Output the [x, y] coordinate of the center of the cell containing the given text.  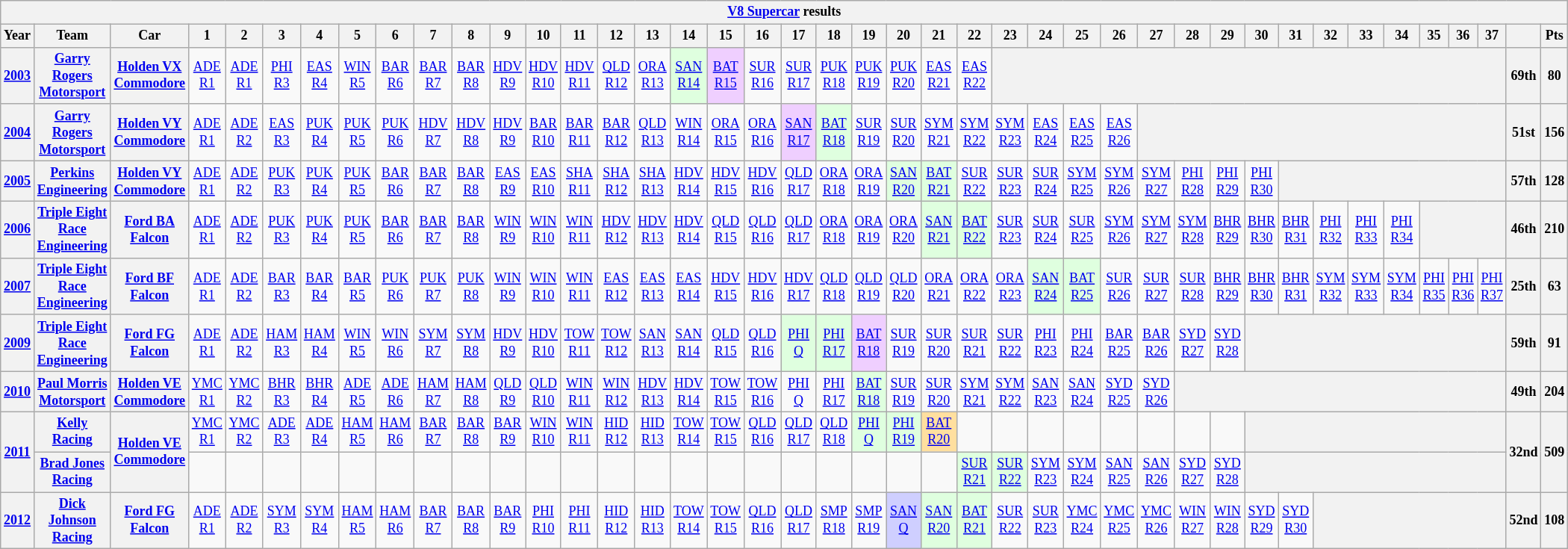
13 [653, 36]
SYMR34 [1401, 286]
EASR26 [1119, 132]
SYDR29 [1262, 521]
YMCR24 [1082, 521]
12 [617, 36]
2012 [18, 521]
11 [579, 36]
2007 [18, 286]
ORAR20 [903, 229]
46th [1523, 229]
Year [18, 36]
ORAR23 [1010, 286]
SURR27 [1157, 286]
WINR28 [1228, 521]
SURR17 [799, 75]
SANR17 [799, 132]
BATR22 [974, 229]
2011 [18, 451]
SYMR24 [1082, 472]
WINR6 [396, 343]
29 [1228, 36]
SYDR30 [1295, 521]
32 [1331, 36]
BATR15 [726, 75]
QLDR10 [544, 392]
49th [1523, 392]
SANR13 [653, 343]
1 [207, 36]
PHIR28 [1192, 181]
SANR26 [1157, 472]
PHIR36 [1463, 286]
SURR28 [1192, 286]
SMPR19 [869, 521]
PHIR10 [544, 521]
9 [508, 36]
SANR21 [939, 229]
26 [1119, 36]
PHIR29 [1228, 181]
SYMR32 [1331, 286]
SYMR4 [320, 521]
BARR3 [282, 286]
2005 [18, 181]
18 [833, 36]
27 [1157, 36]
PHIR35 [1434, 286]
63 [1555, 286]
4 [320, 36]
EASR9 [508, 181]
21 [939, 36]
PHIR33 [1366, 229]
PHIR23 [1046, 343]
WINR27 [1192, 521]
57th [1523, 181]
2006 [18, 229]
SHAR12 [617, 181]
BARR10 [544, 132]
PUKR7 [433, 286]
BARR4 [320, 286]
35 [1434, 36]
HDVR17 [799, 286]
EASR13 [653, 286]
156 [1555, 132]
PHIR11 [579, 521]
80 [1555, 75]
BARR25 [1119, 343]
Ford BF Falcon [149, 286]
QLDR12 [617, 75]
210 [1555, 229]
24 [1046, 36]
PUKR19 [869, 75]
BATR25 [1082, 286]
SANQ [903, 521]
ADER4 [320, 432]
Holden VX Commodore [149, 75]
59th [1523, 343]
108 [1555, 521]
SYDR26 [1157, 392]
69th [1523, 75]
Paul Morris Motorsport [72, 392]
YMCR25 [1119, 521]
SURR25 [1082, 229]
Brad Jones Racing [72, 472]
HAMR7 [433, 392]
EASR4 [320, 75]
QLDR9 [508, 392]
PUKR8 [470, 286]
TOWR12 [617, 343]
52nd [1523, 521]
23 [1010, 36]
2004 [18, 132]
HAMR8 [470, 392]
PHIR3 [282, 75]
PHIR34 [1401, 229]
25th [1523, 286]
19 [869, 36]
SURR26 [1119, 286]
EASR3 [282, 132]
Kelly Racing [72, 432]
SHAR11 [579, 181]
8 [470, 36]
2003 [18, 75]
BHRR4 [320, 392]
PHIR32 [1331, 229]
ORAR15 [726, 132]
SYMR28 [1192, 229]
51st [1523, 132]
SYMR8 [470, 343]
SMPR18 [833, 521]
SYDR25 [1119, 392]
ORAR22 [974, 286]
SYMR3 [282, 521]
6 [396, 36]
WINR12 [617, 392]
PUKR20 [903, 75]
ADER6 [396, 392]
36 [1463, 36]
30 [1262, 36]
3 [282, 36]
BARR26 [1157, 343]
204 [1555, 392]
Pts [1555, 36]
15 [726, 36]
HDVR8 [470, 132]
SANR23 [1046, 392]
PHIR37 [1492, 286]
34 [1401, 36]
SYMR33 [1366, 286]
EASR12 [617, 286]
ADER3 [282, 432]
BARR12 [617, 132]
BATR20 [939, 432]
SYMR7 [433, 343]
EASR22 [974, 75]
17 [799, 36]
37 [1492, 36]
PHIR30 [1262, 181]
5 [357, 36]
EASR25 [1082, 132]
ORAR21 [939, 286]
QLDR19 [869, 286]
PUKR18 [833, 75]
91 [1555, 343]
SYMR25 [1082, 181]
Ford BA Falcon [149, 229]
ORAR16 [762, 132]
22 [974, 36]
ADER5 [357, 392]
EASR24 [1046, 132]
128 [1555, 181]
25 [1082, 36]
YMCR26 [1157, 521]
Team [72, 36]
32nd [1523, 451]
SANR25 [1119, 472]
Car [149, 36]
ORAR13 [653, 75]
10 [544, 36]
HAMR4 [320, 343]
2010 [18, 392]
2 [244, 36]
SHAR13 [653, 181]
7 [433, 36]
20 [903, 36]
PHIR19 [903, 432]
BHRR3 [282, 392]
HAMR3 [282, 343]
BARR11 [579, 132]
TOWR11 [579, 343]
HDVR7 [433, 132]
Perkins Engineering [72, 181]
33 [1366, 36]
QLDR20 [903, 286]
QLDR13 [653, 132]
WINR14 [688, 132]
BARR5 [357, 286]
HDVR12 [617, 229]
HDVR11 [579, 75]
EASR14 [688, 286]
EASR10 [544, 181]
TOWR16 [762, 392]
SURR16 [762, 75]
EASR21 [939, 75]
V8 Supercar results [784, 12]
Dick Johnson Racing [72, 521]
2009 [18, 343]
31 [1295, 36]
509 [1555, 451]
16 [762, 36]
14 [688, 36]
28 [1192, 36]
PHIR24 [1082, 343]
